Identify which cell holds the provided text, then report its (x, y) central coordinate. 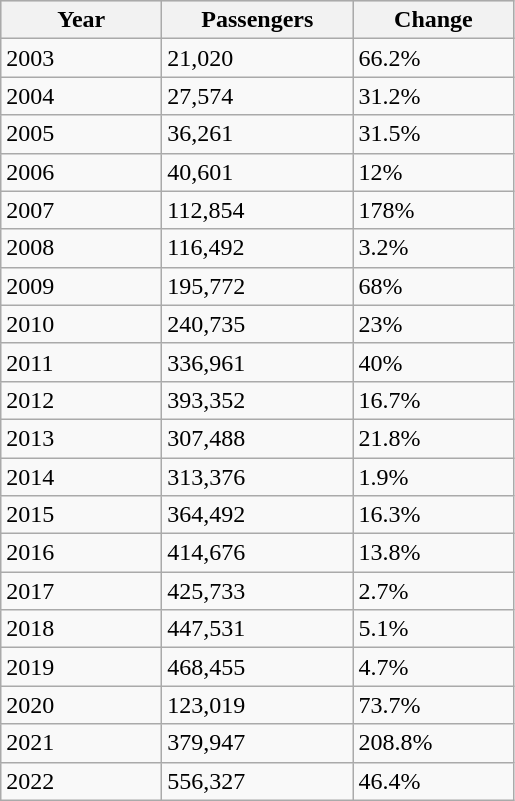
2.7% (434, 591)
2019 (82, 667)
2016 (82, 553)
2010 (82, 324)
556,327 (258, 781)
313,376 (258, 477)
Passengers (258, 20)
2012 (82, 400)
468,455 (258, 667)
116,492 (258, 248)
21.8% (434, 438)
336,961 (258, 362)
68% (434, 286)
123,019 (258, 705)
414,676 (258, 553)
2013 (82, 438)
Year (82, 20)
307,488 (258, 438)
40,601 (258, 172)
2006 (82, 172)
31.2% (434, 96)
2009 (82, 286)
195,772 (258, 286)
40% (434, 362)
2004 (82, 96)
393,352 (258, 400)
36,261 (258, 134)
2014 (82, 477)
112,854 (258, 210)
208.8% (434, 743)
13.8% (434, 553)
2008 (82, 248)
46.4% (434, 781)
1.9% (434, 477)
31.5% (434, 134)
379,947 (258, 743)
2021 (82, 743)
2022 (82, 781)
73.7% (434, 705)
425,733 (258, 591)
21,020 (258, 58)
2005 (82, 134)
5.1% (434, 629)
447,531 (258, 629)
2015 (82, 515)
3.2% (434, 248)
Change (434, 20)
2020 (82, 705)
16.3% (434, 515)
2003 (82, 58)
2007 (82, 210)
16.7% (434, 400)
66.2% (434, 58)
178% (434, 210)
240,735 (258, 324)
23% (434, 324)
12% (434, 172)
2011 (82, 362)
27,574 (258, 96)
2018 (82, 629)
4.7% (434, 667)
2017 (82, 591)
364,492 (258, 515)
